Identify which cell holds the provided text, then report its (X, Y) central coordinate. 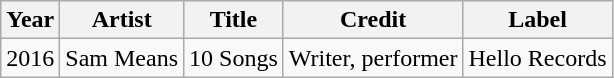
Title (234, 20)
2016 (30, 58)
Credit (373, 20)
Hello Records (538, 58)
Year (30, 20)
Writer, performer (373, 58)
Sam Means (122, 58)
Label (538, 20)
10 Songs (234, 58)
Artist (122, 20)
